Extract the [x, y] coordinate from the center of the cell holding the provided text.  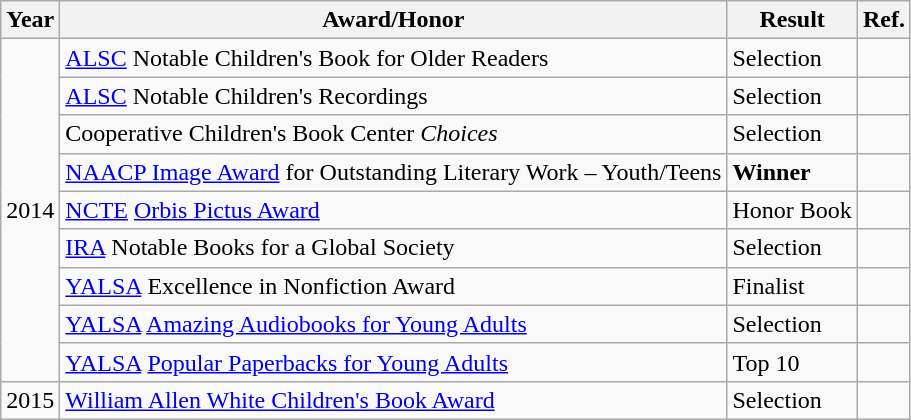
YALSA Popular Paperbacks for Young Adults [394, 362]
Year [30, 20]
2014 [30, 210]
Award/Honor [394, 20]
Winner [792, 172]
NCTE Orbis Pictus Award [394, 210]
ALSC Notable Children's Book for Older Readers [394, 58]
Honor Book [792, 210]
YALSA Amazing Audiobooks for Young Adults [394, 324]
IRA Notable Books for a Global Society [394, 248]
Cooperative Children's Book Center Choices [394, 134]
2015 [30, 400]
Result [792, 20]
ALSC Notable Children's Recordings [394, 96]
Top 10 [792, 362]
YALSA Excellence in Nonfiction Award [394, 286]
Finalist [792, 286]
NAACP Image Award for Outstanding Literary Work – Youth/Teens [394, 172]
William Allen White Children's Book Award [394, 400]
Ref. [884, 20]
